Pinpoint the cell where the given text exists, returning its [x, y] midpoint coordinate. 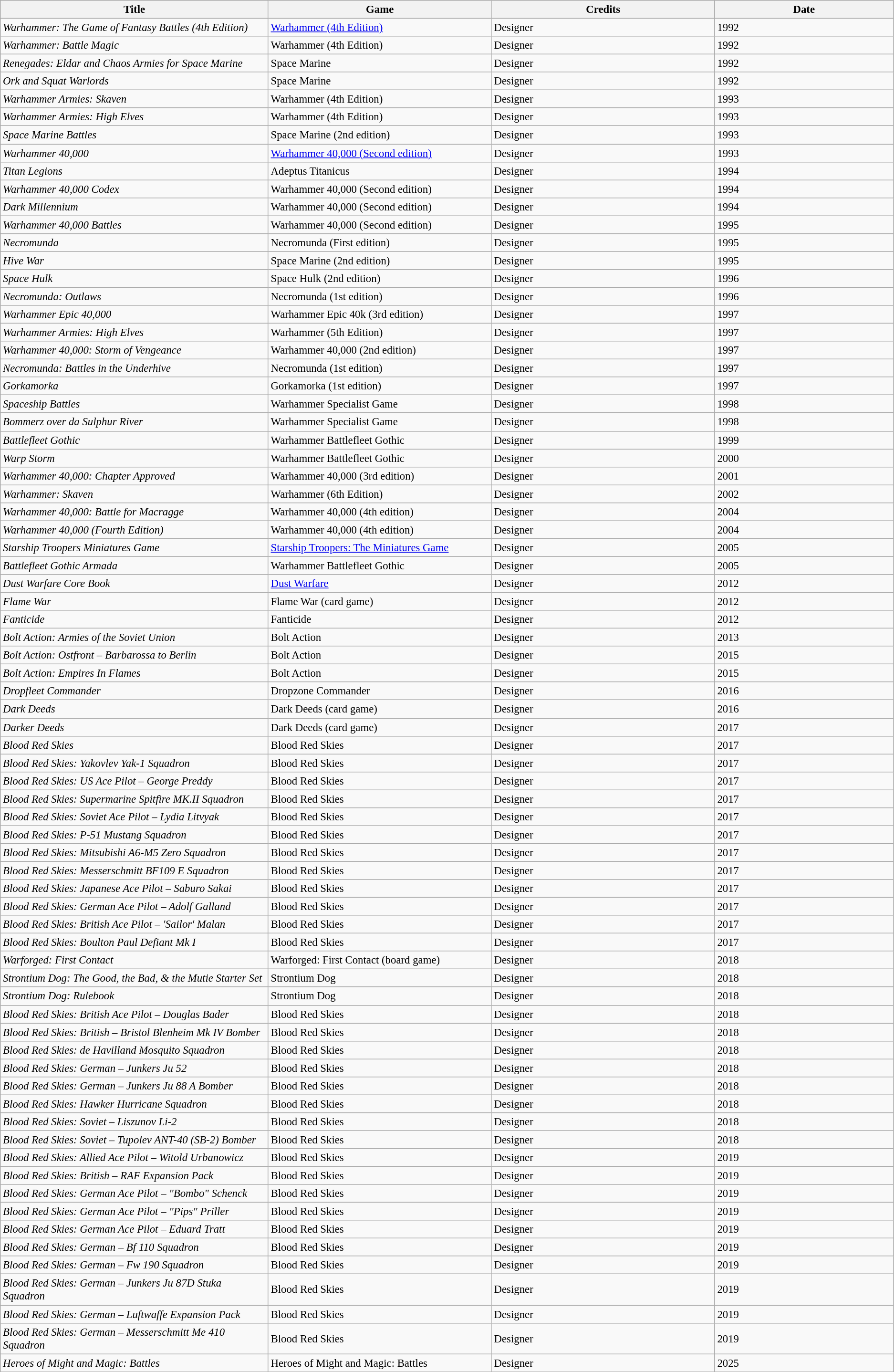
Darker Deeds [135, 727]
Warhammer 40,000 (2nd edition) [380, 350]
Blood Red Skies: British Ace Pilot – Douglas Bader [135, 1014]
Starship Troopers Miniatures Game [135, 548]
Warhammer 40,000: Storm of Vengeance [135, 350]
Warp Storm [135, 458]
Warhammer: The Game of Fantasy Battles (4th Edition) [135, 28]
Date [804, 10]
Battlefleet Gothic Armada [135, 566]
Space Marine Battles [135, 135]
Necromunda [135, 243]
Blood Red Skies: Japanese Ace Pilot – Saburo Sakai [135, 889]
Blood Red Skies: German – Junkers Ju 87D Stuka Squadron [135, 1289]
Game [380, 10]
2001 [804, 476]
Warhammer 40,000 [135, 153]
Blood Red Skies: British – RAF Expansion Pack [135, 1176]
Necromunda: Outlaws [135, 296]
Blood Red Skies: Messerschmitt BF109 E Squadron [135, 870]
Warforged: First Contact (board game) [380, 960]
Bommerz over da Sulphur River [135, 422]
Flame War [135, 602]
Dropzone Commander [380, 691]
2025 [804, 1363]
Hive War [135, 261]
Blood Red Skies: German Ace Pilot – "Bombo" Schenck [135, 1194]
Ork and Squat Warlords [135, 81]
Blood Red Skies: Soviet – Tupolev ANT-40 (SB-2) Bomber [135, 1140]
Necromunda: Battles in the Underhive [135, 368]
Blood Red Skies: Allied Ace Pilot – Witold Urbanowicz [135, 1158]
Blood Red Skies: Soviet – Liszunov Li-2 [135, 1122]
Blood Red Skies: German – Junkers Ju 52 [135, 1068]
1999 [804, 440]
Title [135, 10]
Warhammer: Battle Magic [135, 45]
Blood Red Skies: German – Junkers Ju 88 A Bomber [135, 1086]
Warhammer 40,000: Chapter Approved [135, 476]
Dropfleet Commander [135, 691]
Warhammer (5th Edition) [380, 333]
Blood Red Skies: P-51 Mustang Squadron [135, 835]
Warhammer Epic 40,000 [135, 314]
Warhammer (6th Edition) [380, 494]
Blood Red Skies: British Ace Pilot – 'Sailor' Malan [135, 924]
Flame War (card game) [380, 602]
Blood Red Skies: Supermarine Spitfire MK.II Squadron [135, 799]
Blood Red Skies: German Ace Pilot – Adolf Galland [135, 907]
Renegades: Eldar and Chaos Armies for Space Marine [135, 63]
Dark Deeds [135, 709]
Dust Warfare Core Book [135, 584]
Blood Red Skies: Soviet Ace Pilot – Lydia Litvyak [135, 817]
Strontium Dog: The Good, the Bad, & the Mutie Starter Set [135, 978]
Blood Red Skies: German – Luftwaffe Expansion Pack [135, 1314]
Blood Red Skies: de Havilland Mosquito Squadron [135, 1050]
Battlefleet Gothic [135, 440]
Warhammer 40,000 (3rd edition) [380, 476]
Gorkamorka [135, 386]
Blood Red Skies: German – Bf 110 Squadron [135, 1247]
Blood Red Skies: Yakovlev Yak-1 Squadron [135, 763]
Adeptus Titanicus [380, 171]
Credits [603, 10]
Bolt Action: Empires In Flames [135, 673]
Strontium Dog: Rulebook [135, 996]
Space Hulk (2nd edition) [380, 279]
Bolt Action: Ostfront – Barbarossa to Berlin [135, 655]
Dark Millennium [135, 207]
Necromunda (First edition) [380, 243]
Spaceship Battles [135, 404]
Titan Legions [135, 171]
Space Hulk [135, 279]
Starship Troopers: The Miniatures Game [380, 548]
Blood Red Skies: British – Bristol Blenheim Mk IV Bomber [135, 1032]
Warhammer 40,000 Battles [135, 225]
Dust Warfare [380, 584]
2000 [804, 458]
Warhammer 40,000: Battle for Macragge [135, 512]
Blood Red Skies: German – Fw 190 Squadron [135, 1265]
Warforged: First Contact [135, 960]
Blood Red Skies: Mitsubishi A6-M5 Zero Squadron [135, 853]
Gorkamorka (1st edition) [380, 386]
Blood Red Skies: German Ace Pilot – "Pips" Priller [135, 1212]
Blood Red Skies: US Ace Pilot – George Preddy [135, 781]
Warhammer Epic 40k (3rd edition) [380, 314]
Blood Red Skies: Hawker Hurricane Squadron [135, 1104]
2013 [804, 638]
Warhammer 40,000 Codex [135, 189]
Bolt Action: Armies of the Soviet Union [135, 638]
Blood Red Skies: Boulton Paul Defiant Mk I [135, 943]
2002 [804, 494]
Blood Red Skies: German Ace Pilot – Eduard Tratt [135, 1229]
Warhammer Armies: Skaven [135, 99]
Warhammer: Skaven [135, 494]
Warhammer 40,000 (Fourth Edition) [135, 530]
Blood Red Skies: German – Messerschmitt Me 410 Squadron [135, 1338]
